Output the (X, Y) coordinate of the center of the cell containing the given text.  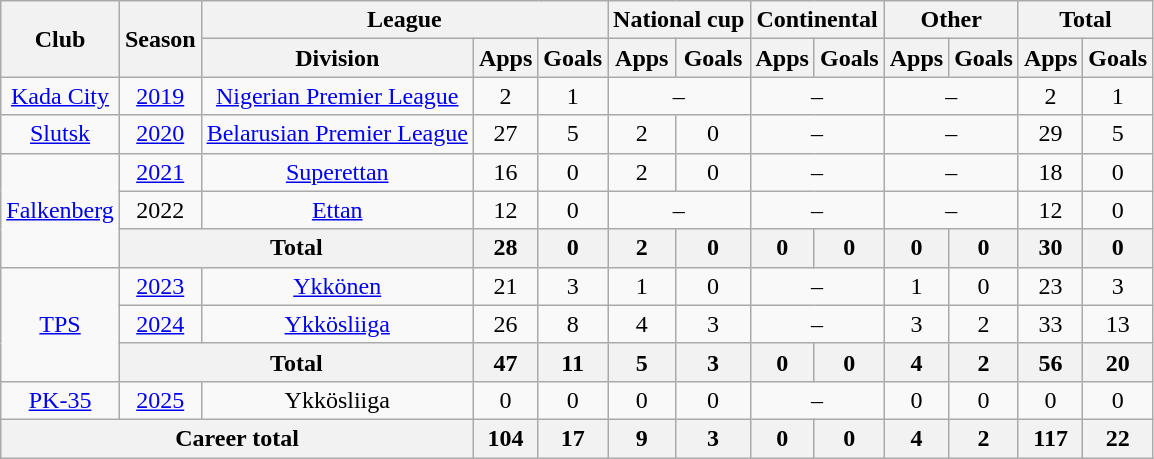
Falkenberg (60, 210)
2024 (160, 324)
47 (505, 362)
33 (1050, 324)
Slutsk (60, 134)
23 (1050, 286)
28 (505, 248)
Career total (238, 438)
18 (1050, 172)
26 (505, 324)
27 (505, 134)
17 (573, 438)
22 (1118, 438)
9 (642, 438)
104 (505, 438)
League (404, 20)
Superettan (337, 172)
117 (1050, 438)
Nigerian Premier League (337, 96)
2021 (160, 172)
PK-35 (60, 400)
11 (573, 362)
Division (337, 58)
2022 (160, 210)
Kada City (60, 96)
13 (1118, 324)
National cup (679, 20)
30 (1050, 248)
Season (160, 39)
Continental (817, 20)
TPS (60, 324)
8 (573, 324)
2019 (160, 96)
2023 (160, 286)
2020 (160, 134)
20 (1118, 362)
16 (505, 172)
56 (1050, 362)
29 (1050, 134)
Ettan (337, 210)
Ykkönen (337, 286)
2025 (160, 400)
Belarusian Premier League (337, 134)
Other (951, 20)
21 (505, 286)
Club (60, 39)
